From the cell containing the given text, extract its center point as (x, y) coordinate. 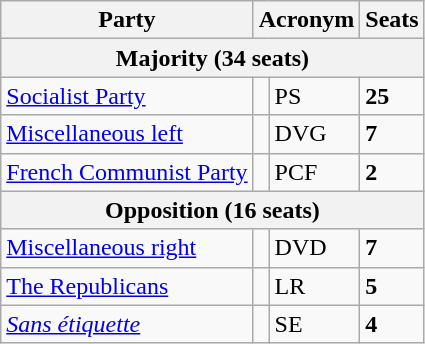
4 (392, 324)
Party (127, 20)
DVD (314, 248)
DVG (314, 134)
French Communist Party (127, 172)
PCF (314, 172)
Acronym (306, 20)
Opposition (16 seats) (212, 210)
The Republicans (127, 286)
PS (314, 96)
Majority (34 seats) (212, 58)
Miscellaneous right (127, 248)
LR (314, 286)
25 (392, 96)
Miscellaneous left (127, 134)
Sans étiquette (127, 324)
Socialist Party (127, 96)
Seats (392, 20)
SE (314, 324)
2 (392, 172)
5 (392, 286)
